Locate the cell with the specified text and output its (X, Y) center coordinate. 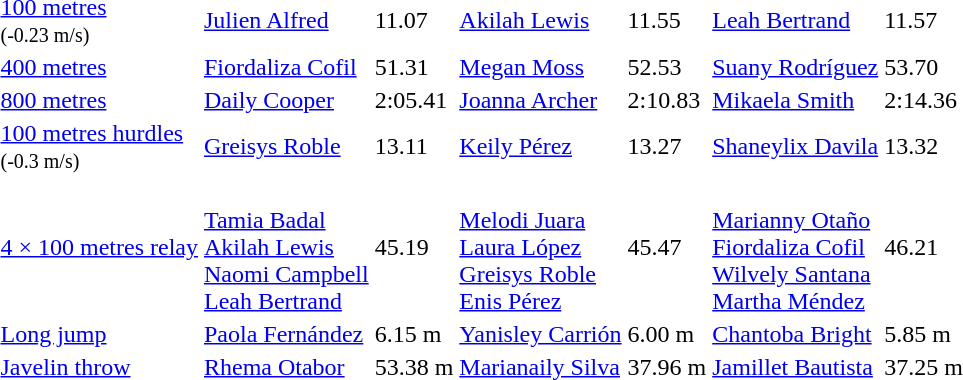
13.11 (414, 146)
Greisys Roble (286, 146)
Shaneylix Davila (796, 146)
Joanna Archer (540, 100)
Fiordaliza Cofil (286, 67)
6.15 m (414, 334)
51.31 (414, 67)
Suany Rodríguez (796, 67)
13.27 (667, 146)
2:05.41 (414, 100)
Tamia BadalAkilah LewisNaomi CampbellLeah Bertrand (286, 247)
45.19 (414, 247)
2:10.83 (667, 100)
Chantoba Bright (796, 334)
Daily Cooper (286, 100)
52.53 (667, 67)
Marianny OtañoFiordaliza CofilWilvely SantanaMartha Méndez (796, 247)
6.00 m (667, 334)
Keily Pérez (540, 146)
Melodi JuaraLaura LópezGreisys RobleEnis Pérez (540, 247)
Mikaela Smith (796, 100)
Yanisley Carrión (540, 334)
Megan Moss (540, 67)
Paola Fernández (286, 334)
45.47 (667, 247)
